Extract the (X, Y) coordinate from the center of the cell holding the provided text.  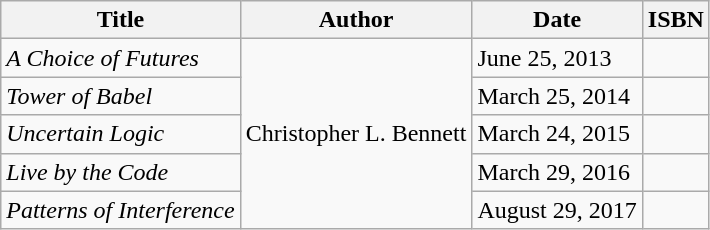
Patterns of Interference (120, 210)
Live by the Code (120, 172)
March 24, 2015 (557, 134)
Uncertain Logic (120, 134)
Title (120, 20)
A Choice of Futures (120, 58)
March 29, 2016 (557, 172)
Tower of Babel (120, 96)
Author (356, 20)
March 25, 2014 (557, 96)
Date (557, 20)
August 29, 2017 (557, 210)
June 25, 2013 (557, 58)
ISBN (676, 20)
Christopher L. Bennett (356, 134)
